Pinpoint the cell where the given text exists, returning its [X, Y] midpoint coordinate. 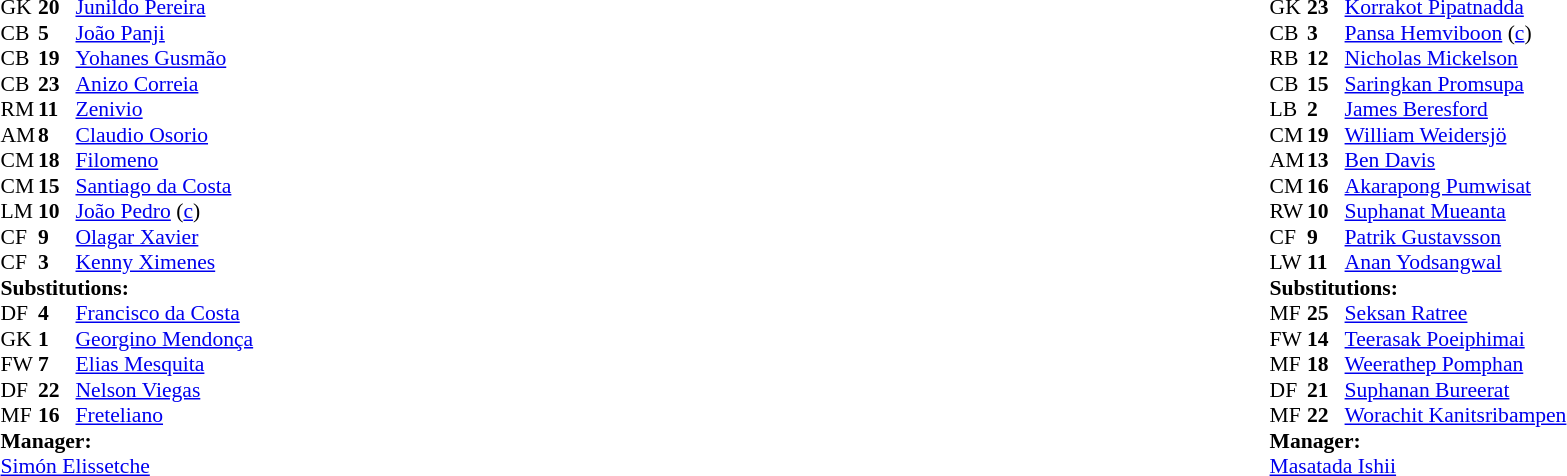
25 [1326, 313]
Suphanan Bureerat [1456, 390]
William Weidersjö [1456, 135]
Claudio Osorio [165, 135]
14 [1326, 339]
Kenny Ximenes [165, 263]
Teerasak Poeiphimai [1456, 339]
Olagar Xavier [165, 237]
23 [57, 84]
Freteliano [165, 415]
Weerathep Pomphan [1456, 365]
Francisco da Costa [165, 313]
13 [1326, 161]
RB [1289, 59]
Yohanes Gusmão [165, 59]
LB [1289, 109]
LM [19, 211]
Zenivio [165, 109]
Akarapong Pumwisat [1456, 186]
2 [1326, 109]
Nicholas Mickelson [1456, 59]
RW [1289, 211]
Suphanat Mueanta [1456, 211]
Patrik Gustavsson [1456, 237]
1 [57, 339]
LW [1289, 263]
Georgino Mendonça [165, 339]
5 [57, 33]
GK [19, 339]
Ben Davis [1456, 161]
Anizo Correia [165, 84]
João Pedro (c) [165, 211]
Anan Yodsangwal [1456, 263]
Santiago da Costa [165, 186]
8 [57, 135]
Filomeno [165, 161]
21 [1326, 390]
7 [57, 365]
4 [57, 313]
Elias Mesquita [165, 365]
Saringkan Promsupa [1456, 84]
Pansa Hemviboon (c) [1456, 33]
Worachit Kanitsribampen [1456, 415]
12 [1326, 59]
João Panji [165, 33]
Seksan Ratree [1456, 313]
James Beresford [1456, 109]
Nelson Viegas [165, 390]
RM [19, 109]
